Provide the [x, y] coordinate of the cell's center where the given text is located.  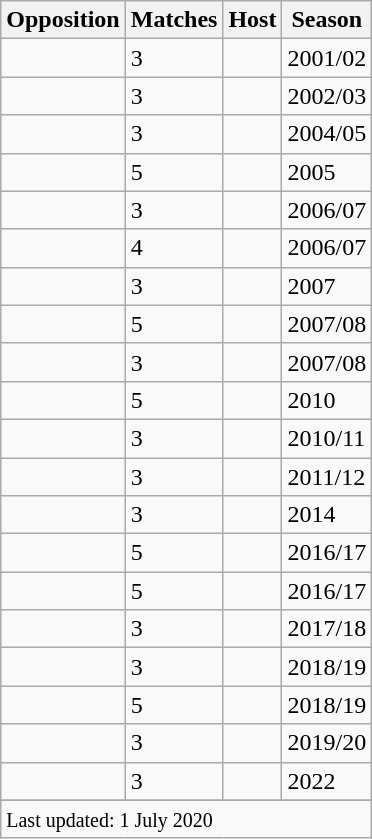
Opposition [63, 20]
Season [327, 20]
2002/03 [327, 96]
2022 [327, 781]
2014 [327, 515]
2005 [327, 172]
2017/18 [327, 629]
2007 [327, 286]
4 [174, 248]
Matches [174, 20]
2010/11 [327, 438]
2001/02 [327, 58]
2019/20 [327, 743]
2011/12 [327, 477]
2010 [327, 400]
Host [252, 20]
Last updated: 1 July 2020 [186, 819]
2004/05 [327, 134]
